Return [x, y] of the center of cell containing provided text 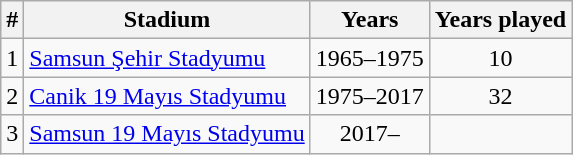
32 [500, 96]
2 [12, 96]
Canik 19 Mayıs Stadyumu [167, 96]
Stadium [167, 20]
3 [12, 134]
Years [370, 20]
10 [500, 58]
2017– [370, 134]
1965–1975 [370, 58]
Samsun 19 Mayıs Stadyumu [167, 134]
1 [12, 58]
# [12, 20]
1975–2017 [370, 96]
Years played [500, 20]
Samsun Şehir Stadyumu [167, 58]
